Find where the given text appears and provide that cell's center as (x, y) coordinate. 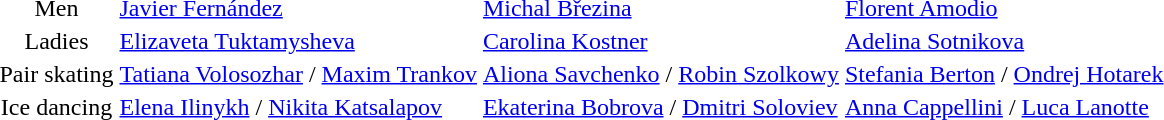
Aliona Savchenko / Robin Szolkowy (660, 74)
Carolina Kostner (660, 41)
Tatiana Volosozhar / Maxim Trankov (298, 74)
Elizaveta Tuktamysheva (298, 41)
